Extract the (X, Y) coordinate from the center of the cell holding the provided text.  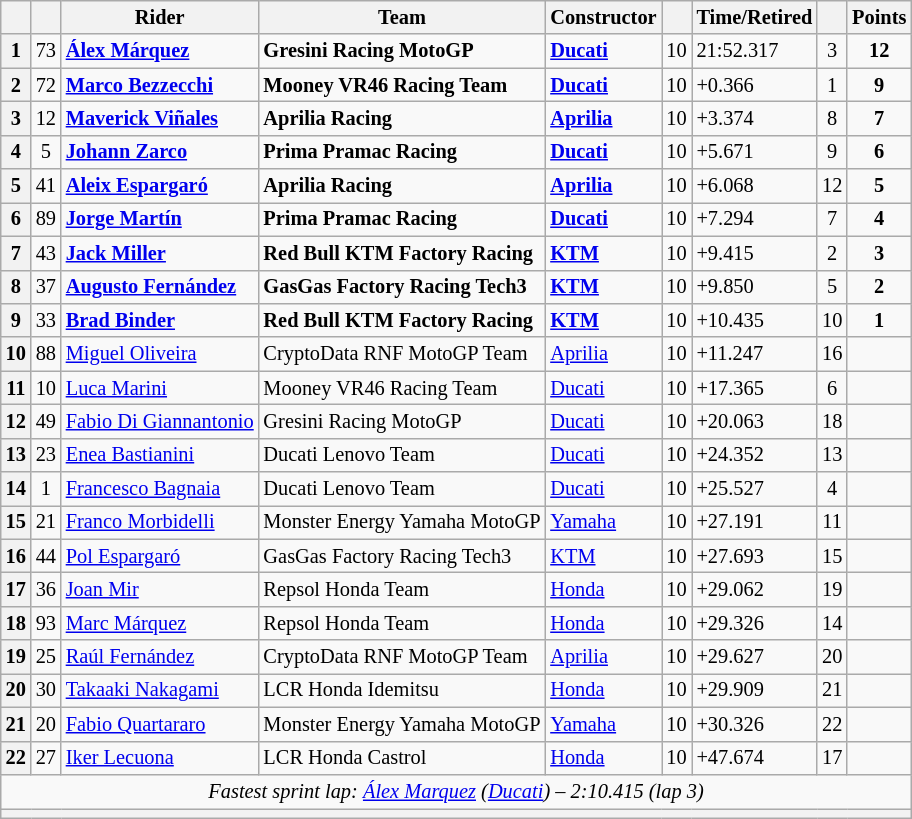
Miguel Oliveira (160, 354)
Franco Morbidelli (160, 522)
+7.294 (755, 219)
88 (46, 354)
44 (46, 556)
36 (46, 589)
Fabio Quartararo (160, 724)
LCR Honda Castrol (402, 758)
33 (46, 320)
Joan Mir (160, 589)
Johann Zarco (160, 152)
93 (46, 623)
+29.326 (755, 623)
+20.063 (755, 421)
+29.909 (755, 690)
+3.374 (755, 118)
21:52.317 (755, 51)
Enea Bastianini (160, 455)
Aleix Espargaró (160, 186)
27 (46, 758)
LCR Honda Idemitsu (402, 690)
+10.435 (755, 320)
Maverick Viñales (160, 118)
Pol Espargaró (160, 556)
Marco Bezzecchi (160, 85)
Points (879, 17)
Rider (160, 17)
Fastest sprint lap: Álex Marquez (Ducati) – 2:10.415 (lap 3) (456, 791)
+9.415 (755, 253)
30 (46, 690)
89 (46, 219)
Raúl Fernández (160, 657)
+27.693 (755, 556)
+17.365 (755, 388)
Augusto Fernández (160, 287)
+0.366 (755, 85)
Jack Miller (160, 253)
Takaaki Nakagami (160, 690)
Luca Marini (160, 388)
Iker Lecuona (160, 758)
+11.247 (755, 354)
Fabio Di Giannantonio (160, 421)
Francesco Bagnaia (160, 489)
Brad Binder (160, 320)
72 (46, 85)
73 (46, 51)
+30.326 (755, 724)
23 (46, 455)
37 (46, 287)
43 (46, 253)
+24.352 (755, 455)
+9.850 (755, 287)
Álex Márquez (160, 51)
49 (46, 421)
+47.674 (755, 758)
25 (46, 657)
Time/Retired (755, 17)
+29.062 (755, 589)
+6.068 (755, 186)
41 (46, 186)
Team (402, 17)
Marc Márquez (160, 623)
Constructor (603, 17)
+27.191 (755, 522)
Jorge Martín (160, 219)
+25.527 (755, 489)
+29.627 (755, 657)
+5.671 (755, 152)
